Return [X, Y] of the center of cell containing provided text 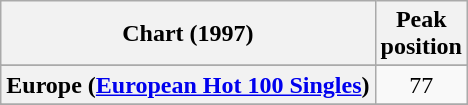
Peakposition [421, 34]
Chart (1997) [188, 34]
Europe (European Hot 100 Singles) [188, 85]
77 [421, 85]
